Capture the cell that displays the provided text and extract its [x, y] central coordinate. 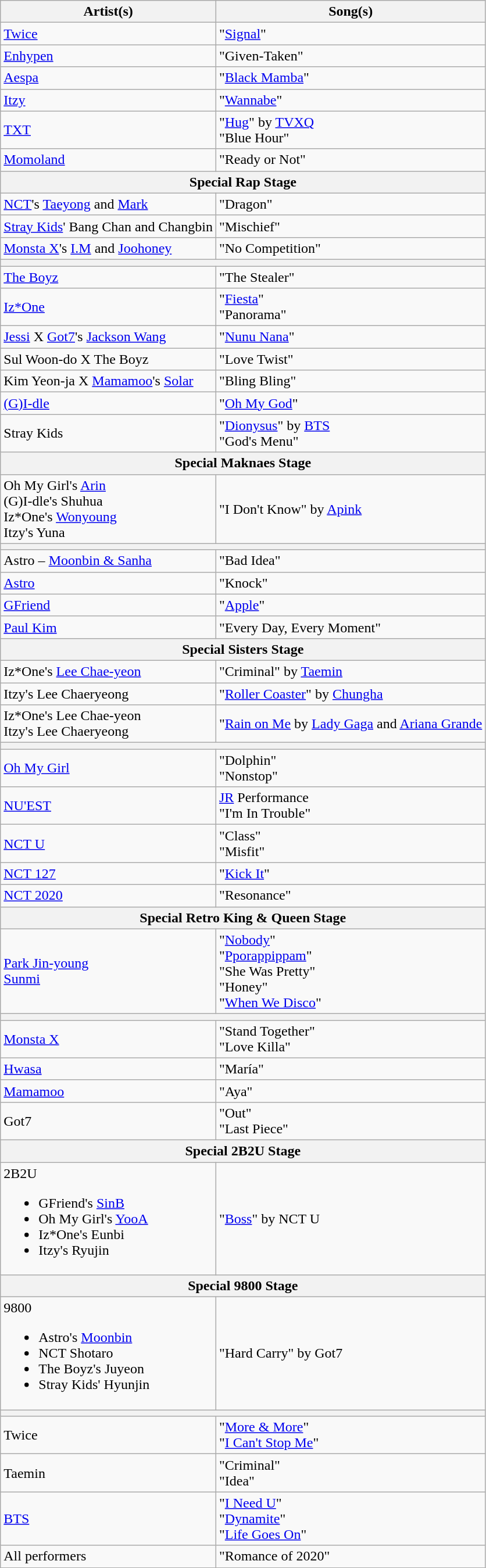
"Black Mamba" [350, 78]
"Nunu Nana" [350, 337]
Jessi X Got7's Jackson Wang [108, 337]
Stray Kids [108, 434]
"Apple" [350, 605]
"Out""Last Piece" [350, 1120]
The Boyz [108, 277]
Monsta X [108, 1039]
Astro [108, 583]
Monsta X's I.M and Joohoney [108, 248]
9800Astro's MoonbinNCT ShotaroThe Boyz's JuyeonStray Kids' Hyunjin [108, 1354]
"No Competition" [350, 248]
Special 9800 Stage [243, 1286]
"Every Day, Every Moment" [350, 627]
Sul Woon-do X The Boyz [108, 359]
"Rain on Me by Lady Gaga and Ariana Grande [350, 724]
"I Don't Know" by Apink [350, 509]
"More & More" "I Can't Stop Me" [350, 1435]
Taemin [108, 1473]
NCT's Taeyong and Mark [108, 204]
Momoland [108, 160]
"Dolphin""Nonstop" [350, 768]
"Hug" by TVXQ"Blue Hour" [350, 130]
Iz*One [108, 307]
Oh My Girl [108, 768]
Hwasa [108, 1069]
Park Jin-youngSunmi [108, 971]
"The Stealer" [350, 277]
"Ready or Not" [350, 160]
"Boss" by NCT U [350, 1219]
"Romance of 2020" [350, 1556]
"Oh My God" [350, 403]
Iz*One's Lee Chae-yeon [108, 671]
Aespa [108, 78]
Iz*One's Lee Chae-yeonItzy's Lee Chaeryeong [108, 724]
Astro – Moonbin & Sanha [108, 561]
"María" [350, 1069]
"Class""Misfit" [350, 844]
Song(s) [350, 12]
Itzy's Lee Chaeryeong [108, 693]
(G)I-dle [108, 403]
"Hard Carry" by Got7 [350, 1354]
"Dionysus" by BTS"God's Menu" [350, 434]
Special Retro King & Queen Stage [243, 918]
NCT U [108, 844]
All performers [108, 1556]
"Given-Taken" [350, 56]
"Bling Bling" [350, 381]
"Signal" [350, 34]
NCT 2020 [108, 896]
Special Sisters Stage [243, 649]
Enhypen [108, 56]
"Fiesta""Panorama" [350, 307]
"Bad Idea" [350, 561]
"Criminal" by Taemin [350, 671]
Mamamoo [108, 1091]
Special Maknaes Stage [243, 463]
Special 2B2U Stage [243, 1151]
"Aya" [350, 1091]
"Resonance" [350, 896]
Got7 [108, 1120]
2B2UGFriend's SinBOh My Girl's YooAIz*One's EunbiItzy's Ryujin [108, 1219]
"Stand Together""Love Killa" [350, 1039]
Stray Kids' Bang Chan and Changbin [108, 226]
"Nobody""Pporappippam""She Was Pretty""Honey""When We Disco" [350, 971]
Artist(s) [108, 12]
"Wannabe" [350, 100]
JR Performance"I'm In Trouble" [350, 806]
"Kick It" [350, 874]
"Mischief" [350, 226]
NCT 127 [108, 874]
"Love Twist" [350, 359]
"Dragon" [350, 204]
BTS [108, 1519]
Special Rap Stage [243, 182]
GFriend [108, 605]
"Roller Coaster" by Chungha [350, 693]
Paul Kim [108, 627]
Oh My Girl's Arin(G)I-dle's ShuhuaIz*One's WonyoungItzy's Yuna [108, 509]
Itzy [108, 100]
Kim Yeon-ja X Mamamoo's Solar [108, 381]
"Criminal""Idea" [350, 1473]
NU'EST [108, 806]
"Knock" [350, 583]
TXT [108, 130]
"I Need U""Dynamite""Life Goes On" [350, 1519]
